Return the [x, y] coordinate for the center point of the cell that contains the specified text.  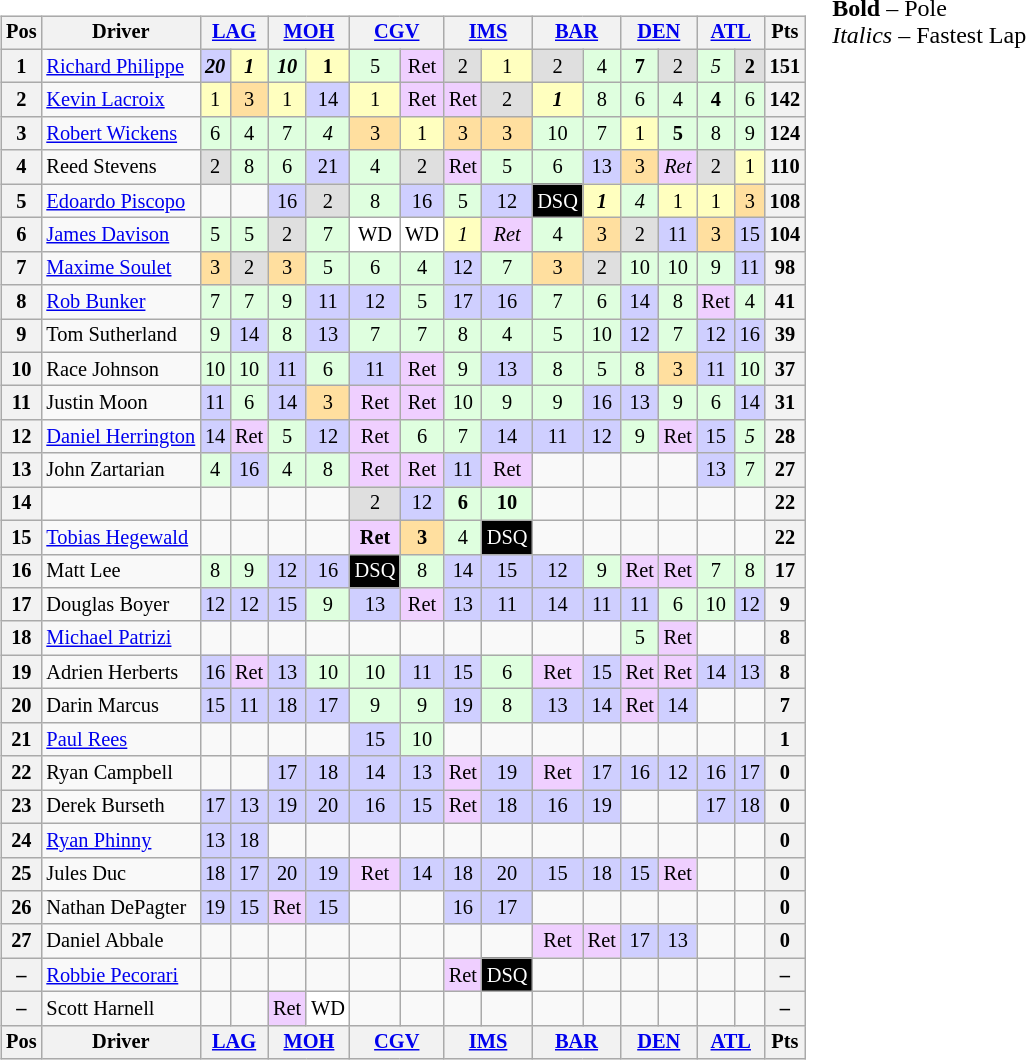
Justin Moon [120, 403]
Matt Lee [120, 571]
Kevin Lacroix [120, 100]
Daniel Abbale [120, 941]
Race Johnson [120, 369]
Paul Rees [120, 739]
104 [785, 235]
Robbie Pecorari [120, 975]
Darin Marcus [120, 706]
Douglas Boyer [120, 605]
31 [785, 403]
23 [21, 807]
37 [785, 369]
John Zartarian [120, 470]
24 [21, 840]
Scott Harnell [120, 1009]
28 [785, 437]
Edoardo Piscopo [120, 201]
26 [21, 908]
Adrien Herberts [120, 672]
Nathan DePagter [120, 908]
Reed Stevens [120, 167]
Tom Sutherland [120, 336]
Rob Bunker [120, 302]
151 [785, 66]
Daniel Herrington [120, 437]
Ryan Phinny [120, 840]
Tobias Hegewald [120, 537]
Richard Philippe [120, 66]
Maxime Soulet [120, 268]
142 [785, 100]
124 [785, 134]
Michael Patrizi [120, 638]
Derek Burseth [120, 807]
110 [785, 167]
Robert Wickens [120, 134]
108 [785, 201]
James Davison [120, 235]
41 [785, 302]
Jules Duc [120, 874]
Ryan Campbell [120, 773]
98 [785, 268]
39 [785, 336]
25 [21, 874]
